Determine the [X, Y] coordinate at the center of the cell enclosing the given text.  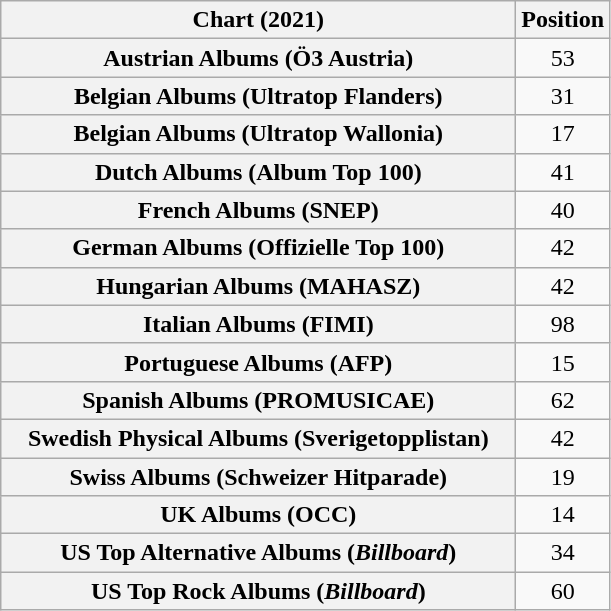
German Albums (Offizielle Top 100) [258, 248]
17 [563, 134]
Swedish Physical Albums (Sverigetopplistan) [258, 438]
62 [563, 400]
Dutch Albums (Album Top 100) [258, 172]
15 [563, 362]
41 [563, 172]
14 [563, 515]
Belgian Albums (Ultratop Wallonia) [258, 134]
Position [563, 20]
Austrian Albums (Ö3 Austria) [258, 58]
34 [563, 553]
Hungarian Albums (MAHASZ) [258, 286]
19 [563, 477]
60 [563, 591]
31 [563, 96]
US Top Rock Albums (Billboard) [258, 591]
98 [563, 324]
Chart (2021) [258, 20]
Spanish Albums (PROMUSICAE) [258, 400]
Swiss Albums (Schweizer Hitparade) [258, 477]
53 [563, 58]
French Albums (SNEP) [258, 210]
Belgian Albums (Ultratop Flanders) [258, 96]
US Top Alternative Albums (Billboard) [258, 553]
Portuguese Albums (AFP) [258, 362]
UK Albums (OCC) [258, 515]
40 [563, 210]
Italian Albums (FIMI) [258, 324]
